Pinpoint the cell where the given text exists, returning its (x, y) midpoint coordinate. 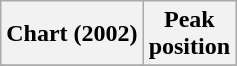
Peak position (189, 34)
Chart (2002) (72, 34)
